Return the (X, Y) coordinate for the center point of the cell that contains the specified text.  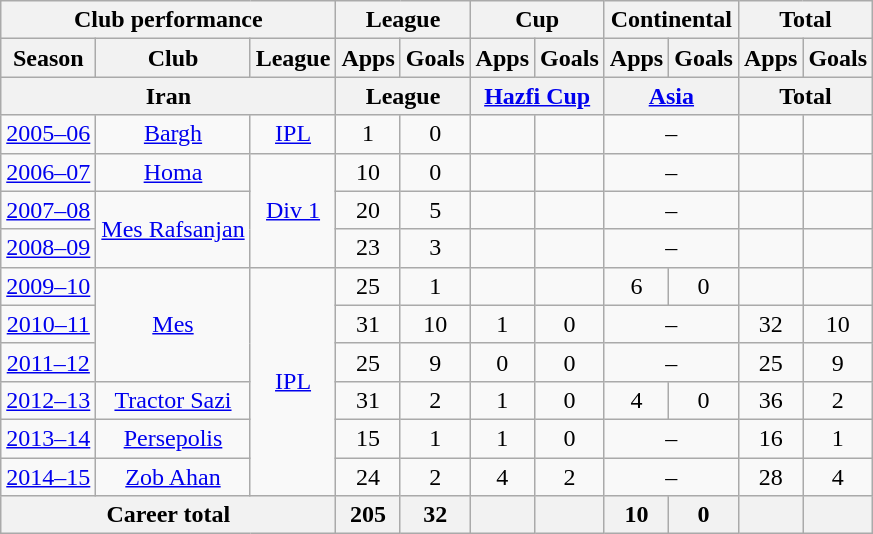
Tractor Sazi (173, 400)
2012–13 (48, 400)
205 (368, 515)
2009–10 (48, 286)
Season (48, 58)
2006–07 (48, 172)
16 (770, 438)
2011–12 (48, 362)
Iran (168, 96)
20 (368, 210)
23 (368, 248)
2008–09 (48, 248)
Persepolis (173, 438)
Zob Ahan (173, 477)
Homa (173, 172)
3 (435, 248)
2014–15 (48, 477)
6 (636, 286)
Cup (537, 20)
28 (770, 477)
Mes (173, 324)
Div 1 (293, 210)
Mes Rafsanjan (173, 229)
Continental (671, 20)
Career total (168, 515)
2005–06 (48, 134)
Club performance (168, 20)
Hazfi Cup (537, 96)
Club (173, 58)
24 (368, 477)
Asia (671, 96)
2013–14 (48, 438)
5 (435, 210)
15 (368, 438)
36 (770, 400)
2007–08 (48, 210)
2010–11 (48, 324)
Bargh (173, 134)
